Return the (x, y) coordinate for the center point of the cell that contains the specified text.  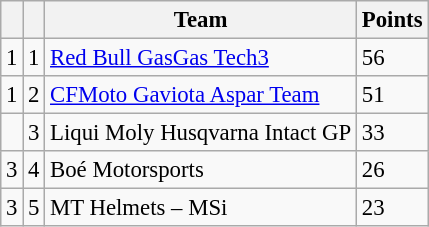
2 (34, 95)
5 (34, 208)
33 (392, 133)
Liqui Moly Husqvarna Intact GP (201, 133)
Team (201, 20)
CFMoto Gaviota Aspar Team (201, 95)
MT Helmets – MSi (201, 208)
23 (392, 208)
4 (34, 170)
Points (392, 20)
Red Bull GasGas Tech3 (201, 58)
Boé Motorsports (201, 170)
51 (392, 95)
26 (392, 170)
56 (392, 58)
